Determine the (x, y) coordinate at the center of the cell enclosing the given text.  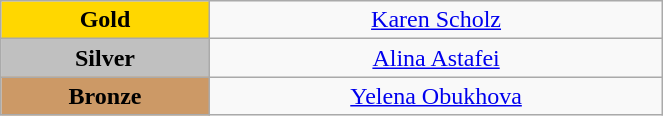
Silver (106, 58)
Yelena Obukhova (436, 96)
Karen Scholz (436, 20)
Bronze (106, 96)
Alina Astafei (436, 58)
Gold (106, 20)
